Scan for the cell matching the given text and deliver its (x, y) coordinate at center. 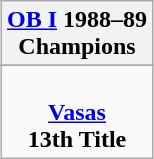
Vasas13th Title (76, 112)
OB I 1988–89Champions (76, 34)
